From the cell containing the given text, extract its center point as (x, y) coordinate. 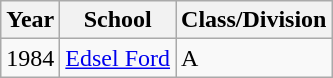
School (118, 20)
Year (30, 20)
1984 (30, 58)
Edsel Ford (118, 58)
A (254, 58)
Class/Division (254, 20)
